Detect which cell encompasses the target text, then output its (x, y) center coordinate. 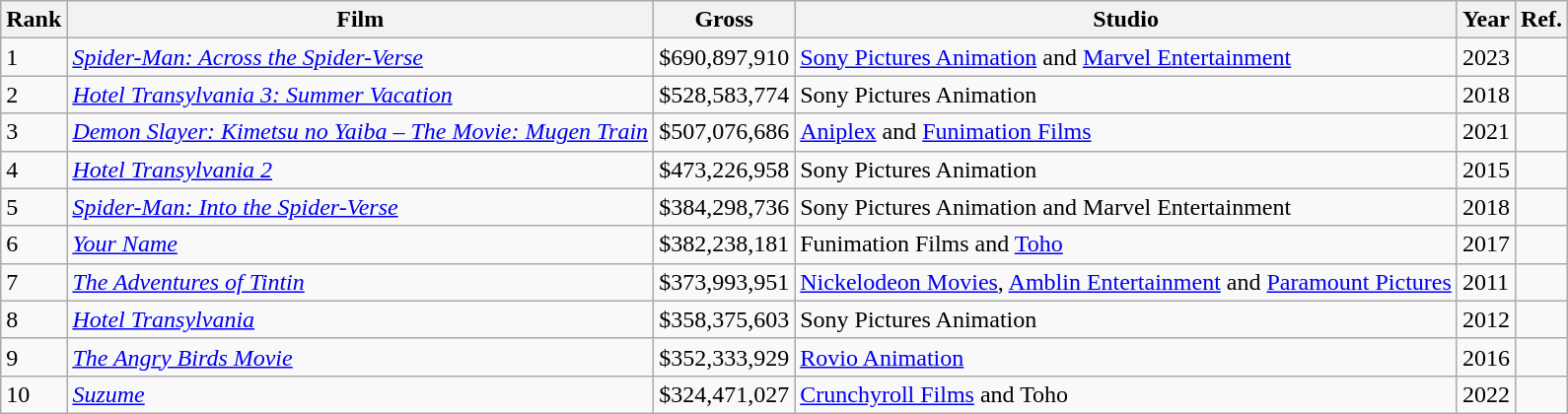
9 (34, 357)
2011 (1485, 282)
$507,076,686 (724, 132)
Crunchyroll Films and Toho (1126, 394)
Nickelodeon Movies, Amblin Entertainment and Paramount Pictures (1126, 282)
Suzume (361, 394)
$384,298,736 (724, 207)
10 (34, 394)
5 (34, 207)
Hotel Transylvania (361, 319)
2021 (1485, 132)
8 (34, 319)
$473,226,958 (724, 170)
$690,897,910 (724, 57)
$358,375,603 (724, 319)
2015 (1485, 170)
The Angry Birds Movie (361, 357)
$528,583,774 (724, 95)
Ref. (1540, 20)
2 (34, 95)
2023 (1485, 57)
Rank (34, 20)
Your Name (361, 244)
Aniplex and Funimation Films (1126, 132)
The Adventures of Tintin (361, 282)
2017 (1485, 244)
6 (34, 244)
Spider-Man: Across the Spider-Verse (361, 57)
Funimation Films and Toho (1126, 244)
7 (34, 282)
$352,333,929 (724, 357)
Demon Slayer: Kimetsu no Yaiba – The Movie: Mugen Train (361, 132)
Gross (724, 20)
1 (34, 57)
Rovio Animation (1126, 357)
4 (34, 170)
2012 (1485, 319)
Hotel Transylvania 3: Summer Vacation (361, 95)
3 (34, 132)
$382,238,181 (724, 244)
2016 (1485, 357)
Studio (1126, 20)
Year (1485, 20)
Hotel Transylvania 2 (361, 170)
2022 (1485, 394)
$324,471,027 (724, 394)
$373,993,951 (724, 282)
Film (361, 20)
Spider-Man: Into the Spider-Verse (361, 207)
